Scan for the cell matching the given text and deliver its [x, y] coordinate at center. 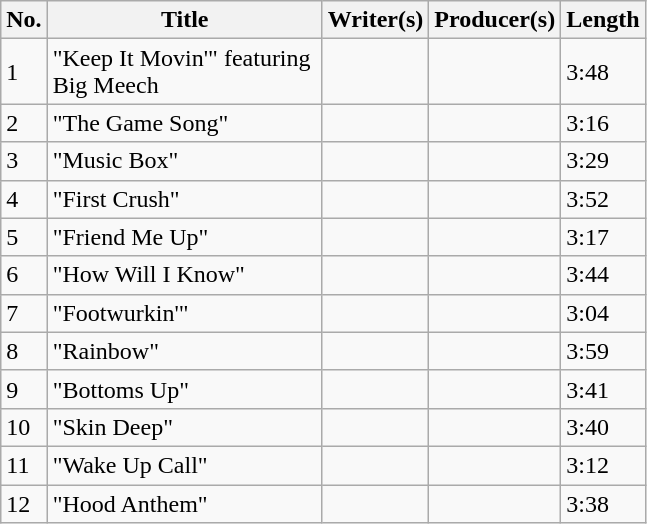
No. [24, 20]
1 [24, 72]
4 [24, 199]
3:48 [603, 72]
5 [24, 237]
"The Game Song" [184, 123]
Title [184, 20]
"Hood Anthem" [184, 503]
3:12 [603, 465]
"How Will I Know" [184, 275]
3 [24, 161]
7 [24, 313]
Writer(s) [376, 20]
11 [24, 465]
"Bottoms Up" [184, 389]
Length [603, 20]
Producer(s) [495, 20]
9 [24, 389]
8 [24, 351]
"Rainbow" [184, 351]
"Footwurkin'" [184, 313]
3:04 [603, 313]
6 [24, 275]
3:40 [603, 427]
3:41 [603, 389]
"Keep It Movin'" featuring Big Meech [184, 72]
"First Crush" [184, 199]
3:44 [603, 275]
"Skin Deep" [184, 427]
3:59 [603, 351]
2 [24, 123]
12 [24, 503]
10 [24, 427]
3:52 [603, 199]
3:16 [603, 123]
3:29 [603, 161]
"Wake Up Call" [184, 465]
3:38 [603, 503]
"Music Box" [184, 161]
"Friend Me Up" [184, 237]
3:17 [603, 237]
